Return the [X, Y] coordinate for the center point of the cell that contains the specified text.  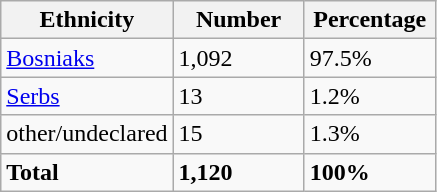
Ethnicity [87, 20]
Number [238, 20]
Percentage [370, 20]
1,092 [238, 58]
1,120 [238, 172]
Bosniaks [87, 58]
1.2% [370, 96]
13 [238, 96]
other/undeclared [87, 134]
Total [87, 172]
100% [370, 172]
15 [238, 134]
Serbs [87, 96]
1.3% [370, 134]
97.5% [370, 58]
